Scan for the cell matching the given text and deliver its (X, Y) coordinate at center. 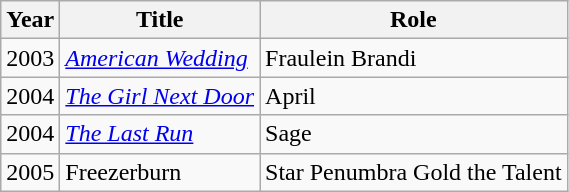
2003 (30, 58)
Role (414, 20)
Freezerburn (160, 172)
The Girl Next Door (160, 96)
Title (160, 20)
April (414, 96)
Fraulein Brandi (414, 58)
2005 (30, 172)
Sage (414, 134)
Year (30, 20)
American Wedding (160, 58)
The Last Run (160, 134)
Star Penumbra Gold the Talent (414, 172)
